Search for the cell housing the specified text and yield its [X, Y] center coordinate. 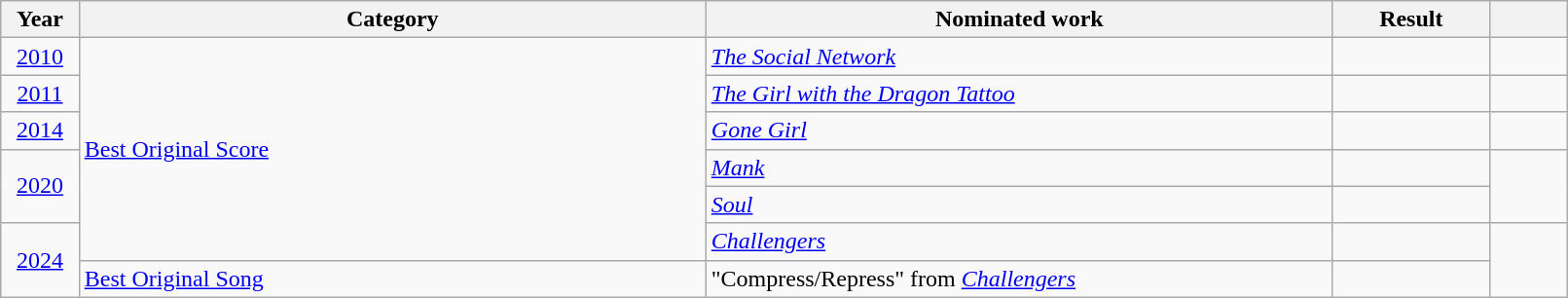
Soul [1019, 205]
Year [40, 19]
2014 [40, 130]
2020 [40, 186]
Best Original Score [392, 149]
Nominated work [1019, 19]
Category [392, 19]
2010 [40, 56]
2011 [40, 93]
Mank [1019, 168]
"Compress/Repress" from Challengers [1019, 279]
Best Original Song [392, 279]
Result [1411, 19]
2024 [40, 260]
Challengers [1019, 242]
The Social Network [1019, 56]
The Girl with the Dragon Tattoo [1019, 93]
Gone Girl [1019, 130]
